Return (X, Y) of the center of cell containing provided text 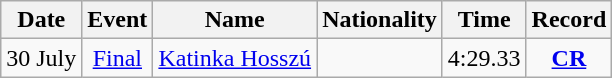
Final (118, 58)
Time (484, 20)
Name (235, 20)
Event (118, 20)
Katinka Hosszú (235, 58)
4:29.33 (484, 58)
30 July (42, 58)
CR (569, 58)
Date (42, 20)
Nationality (380, 20)
Record (569, 20)
